Capture the cell that displays the provided text and extract its (x, y) central coordinate. 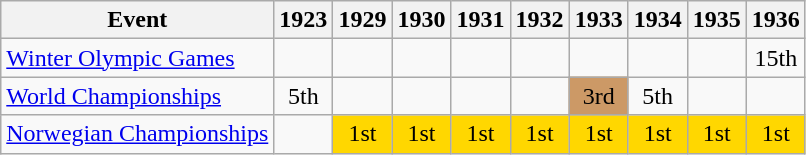
3rd (598, 96)
1930 (422, 20)
15th (776, 58)
1931 (480, 20)
World Championships (138, 96)
1933 (598, 20)
Winter Olympic Games (138, 58)
1929 (362, 20)
1932 (540, 20)
1923 (304, 20)
Event (138, 20)
1934 (658, 20)
Norwegian Championships (138, 134)
1935 (716, 20)
1936 (776, 20)
